Return [X, Y] of the center of cell containing provided text 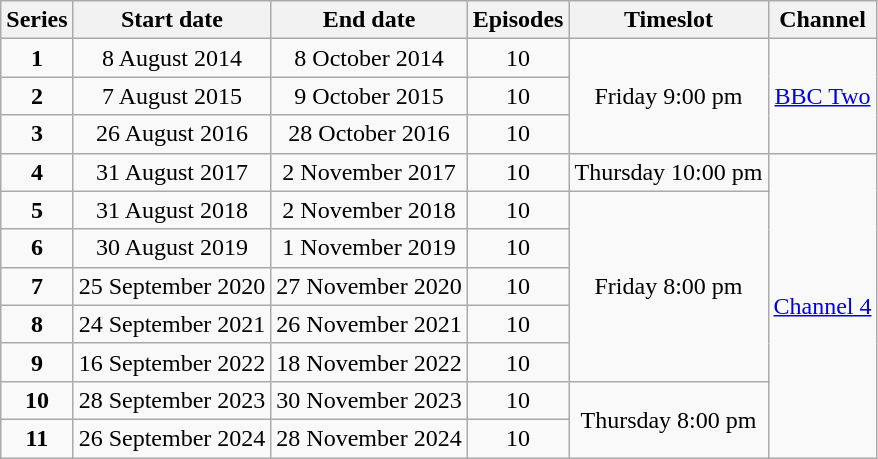
18 November 2022 [369, 362]
25 September 2020 [172, 286]
30 August 2019 [172, 248]
Episodes [518, 20]
1 November 2019 [369, 248]
4 [37, 172]
27 November 2020 [369, 286]
Series [37, 20]
5 [37, 210]
6 [37, 248]
BBC Two [822, 96]
28 November 2024 [369, 438]
7 August 2015 [172, 96]
Start date [172, 20]
2 November 2018 [369, 210]
Thursday 8:00 pm [668, 419]
28 September 2023 [172, 400]
9 October 2015 [369, 96]
Channel [822, 20]
8 October 2014 [369, 58]
11 [37, 438]
31 August 2018 [172, 210]
26 November 2021 [369, 324]
Thursday 10:00 pm [668, 172]
28 October 2016 [369, 134]
26 August 2016 [172, 134]
16 September 2022 [172, 362]
2 [37, 96]
8 August 2014 [172, 58]
Friday 9:00 pm [668, 96]
7 [37, 286]
9 [37, 362]
End date [369, 20]
2 November 2017 [369, 172]
Timeslot [668, 20]
30 November 2023 [369, 400]
26 September 2024 [172, 438]
24 September 2021 [172, 324]
Channel 4 [822, 305]
Friday 8:00 pm [668, 286]
3 [37, 134]
8 [37, 324]
31 August 2017 [172, 172]
1 [37, 58]
